Pinpoint the cell where the given text exists, returning its [x, y] midpoint coordinate. 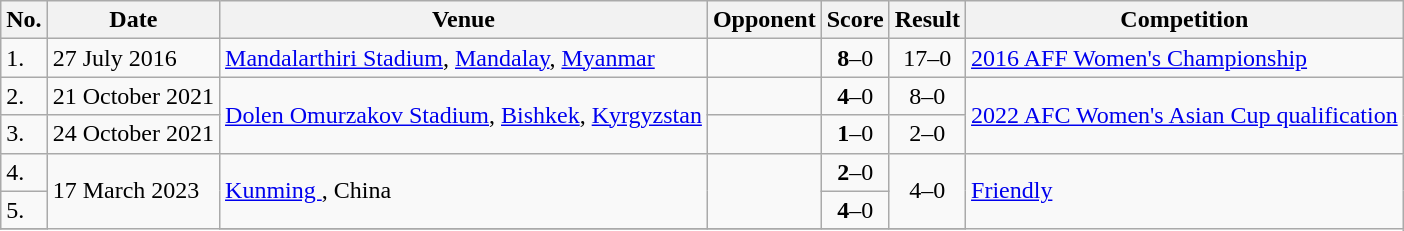
Dolen Omurzakov Stadium, Bishkek, Kyrgyzstan [464, 115]
24 October 2021 [133, 134]
Friendly [1185, 191]
27 July 2016 [133, 58]
2016 AFF Women's Championship [1185, 58]
Competition [1185, 20]
Opponent [764, 20]
2. [24, 96]
1–0 [855, 134]
Venue [464, 20]
17 March 2023 [133, 191]
Mandalarthiri Stadium, Mandalay, Myanmar [464, 58]
Score [855, 20]
Result [927, 20]
No. [24, 20]
Kunming , China [464, 191]
3. [24, 134]
5. [24, 210]
17–0 [927, 58]
2022 AFC Women's Asian Cup qualification [1185, 115]
Date [133, 20]
21 October 2021 [133, 96]
4. [24, 172]
1. [24, 58]
